Pinpoint the cell where the given text exists, returning its (x, y) midpoint coordinate. 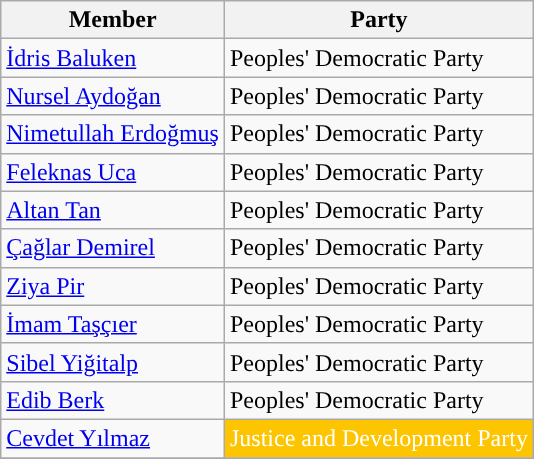
İmam Taşçıer (113, 324)
Cevdet Yılmaz (113, 438)
Nimetullah Erdoğmuş (113, 134)
Ziya Pir (113, 286)
Sibel Yiğitalp (113, 362)
Member (113, 20)
Nursel Aydoğan (113, 96)
İdris Baluken (113, 58)
Justice and Development Party (378, 438)
Party (378, 20)
Feleknas Uca (113, 172)
Altan Tan (113, 210)
Çağlar Demirel (113, 248)
Edib Berk (113, 400)
